Provide the [x, y] coordinate of the cell's center where the given text is located.  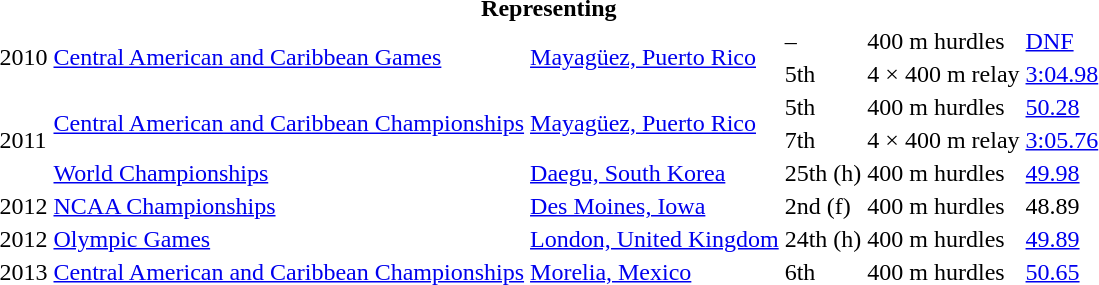
NCAA Championships [289, 206]
Daegu, South Korea [655, 173]
– [823, 41]
7th [823, 140]
Central American and Caribbean Championships [289, 124]
London, United Kingdom [655, 239]
Central American and Caribbean Games [289, 58]
World Championships [289, 173]
25th (h) [823, 173]
2nd (f) [823, 206]
Des Moines, Iowa [655, 206]
24th (h) [823, 239]
Olympic Games [289, 239]
